Find where the given text appears and provide that cell's center as [X, Y] coordinate. 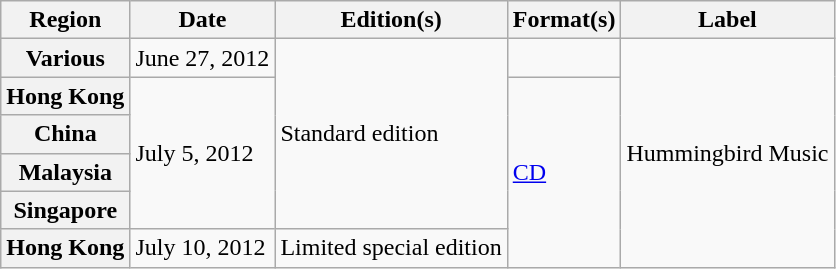
Hummingbird Music [728, 153]
Format(s) [564, 20]
China [66, 134]
Label [728, 20]
CD [564, 172]
June 27, 2012 [202, 58]
Limited special edition [391, 248]
Malaysia [66, 172]
Various [66, 58]
Region [66, 20]
Date [202, 20]
Singapore [66, 210]
July 10, 2012 [202, 248]
Edition(s) [391, 20]
Standard edition [391, 134]
July 5, 2012 [202, 153]
